Capture the cell that displays the provided text and extract its (X, Y) central coordinate. 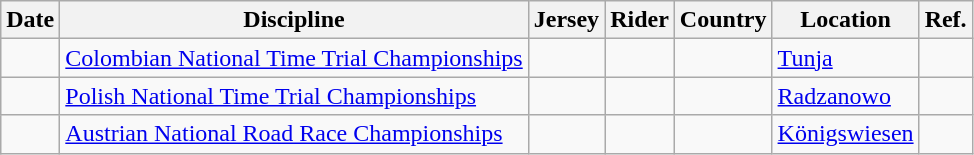
Polish National Time Trial Championships (294, 96)
Tunja (846, 58)
Austrian National Road Race Championships (294, 134)
Discipline (294, 20)
Jersey (566, 20)
Radzanowo (846, 96)
Location (846, 20)
Ref. (946, 20)
Country (723, 20)
Date (30, 20)
Colombian National Time Trial Championships (294, 58)
Königswiesen (846, 134)
Rider (640, 20)
